Provide the [x, y] coordinate of the cell's center where the given text is located.  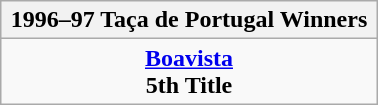
1996–97 Taça de Portugal Winners [189, 20]
Boavista5th Title [189, 72]
